Pinpoint the cell where the given text exists, returning its (x, y) midpoint coordinate. 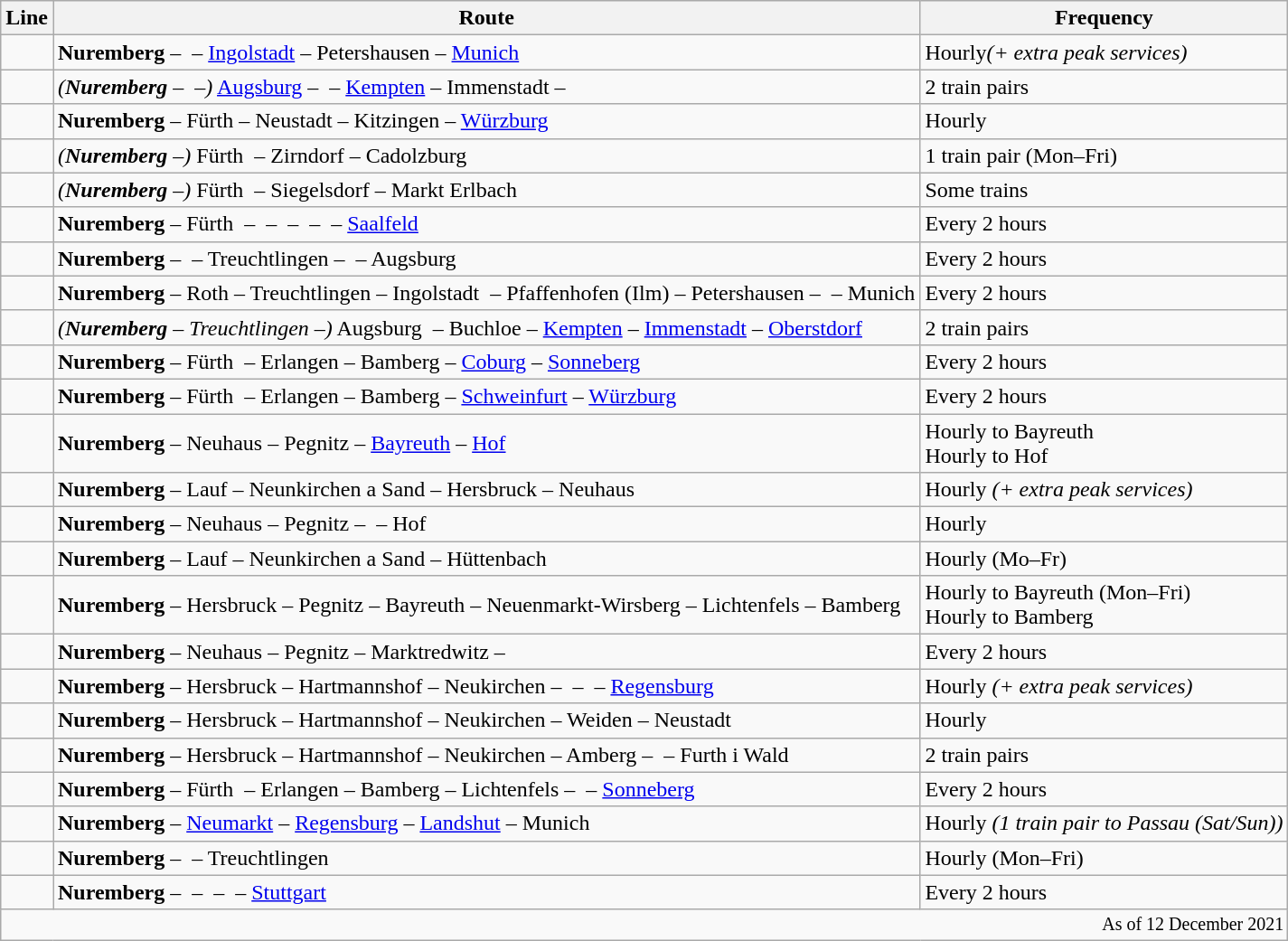
Frequency (1105, 18)
Nuremberg – Hersbruck – Hartmannshof – Neukirchen – Amberg – – Furth i Wald (486, 755)
(Nuremberg – –) Augsburg – – Kempten – Immenstadt – (486, 87)
Hourly (Mo–Fr) (1105, 559)
As of 12 December 2021 (644, 924)
Nuremberg – Neuhaus – Pegnitz – Bayreuth – Hof (486, 443)
Hourly to BayreuthHourly to Hof (1105, 443)
Nuremberg – Fürth – Neustadt – Kitzingen – Würzburg (486, 121)
Nuremberg – Hersbruck – Hartmannshof – Neukirchen – – – Regensburg (486, 686)
Nuremberg – – Ingolstadt – Petershausen – Munich (486, 52)
Some trains (1105, 190)
Nuremberg – – Treuchtlingen (486, 858)
Nuremberg – Fürth – Erlangen – Bamberg – Coburg – Sonneberg (486, 362)
Nuremberg – Fürth – Erlangen – Bamberg – Lichtenfels – – Sonneberg (486, 789)
Nuremberg – – Treuchtlingen – – Augsburg (486, 259)
Nuremberg – Hersbruck – Hartmannshof – Neukirchen – Weiden – Neustadt (486, 720)
Hourly (Mon–Fri) (1105, 858)
Route (486, 18)
Nuremberg – – – – Stuttgart (486, 892)
(Nuremberg –) Fürth – Zirndorf – Cadolzburg (486, 155)
Line (27, 18)
Hourly to Bayreuth (Mon–Fri)Hourly to Bamberg (1105, 606)
Nuremberg – Neumarkt – Regensburg – Landshut – Munich (486, 823)
Nuremberg – Neuhaus – Pegnitz – – Hof (486, 524)
(Nuremberg –) Fürth – Siegelsdorf – Markt Erlbach (486, 190)
Nuremberg – Fürth – Erlangen – Bamberg – Schweinfurt – Würzburg (486, 396)
Nuremberg – Lauf – Neunkirchen a Sand – Hersbruck – Neuhaus (486, 490)
Hourly (1 train pair to Passau (Sat/Sun)) (1105, 823)
Nuremberg – Lauf – Neunkirchen a Sand – Hüttenbach (486, 559)
Nuremberg – Roth – Treuchtlingen – Ingolstadt – Pfaffenhofen (Ilm) – Petershausen – – Munich (486, 293)
Nuremberg – Neuhaus – Pegnitz – Marktredwitz – (486, 652)
Nuremberg – Hersbruck – Pegnitz – Bayreuth – Neuenmarkt-Wirsberg – Lichtenfels – Bamberg (486, 606)
Nuremberg – Fürth – – – – – Saalfeld (486, 224)
Hourly(+ extra peak services) (1105, 52)
1 train pair (Mon–Fri) (1105, 155)
(Nuremberg – Treuchtlingen –) Augsburg – Buchloe – Kempten – Immenstadt – Oberstdorf (486, 327)
